Locate the cell with the specified text and output its (X, Y) center coordinate. 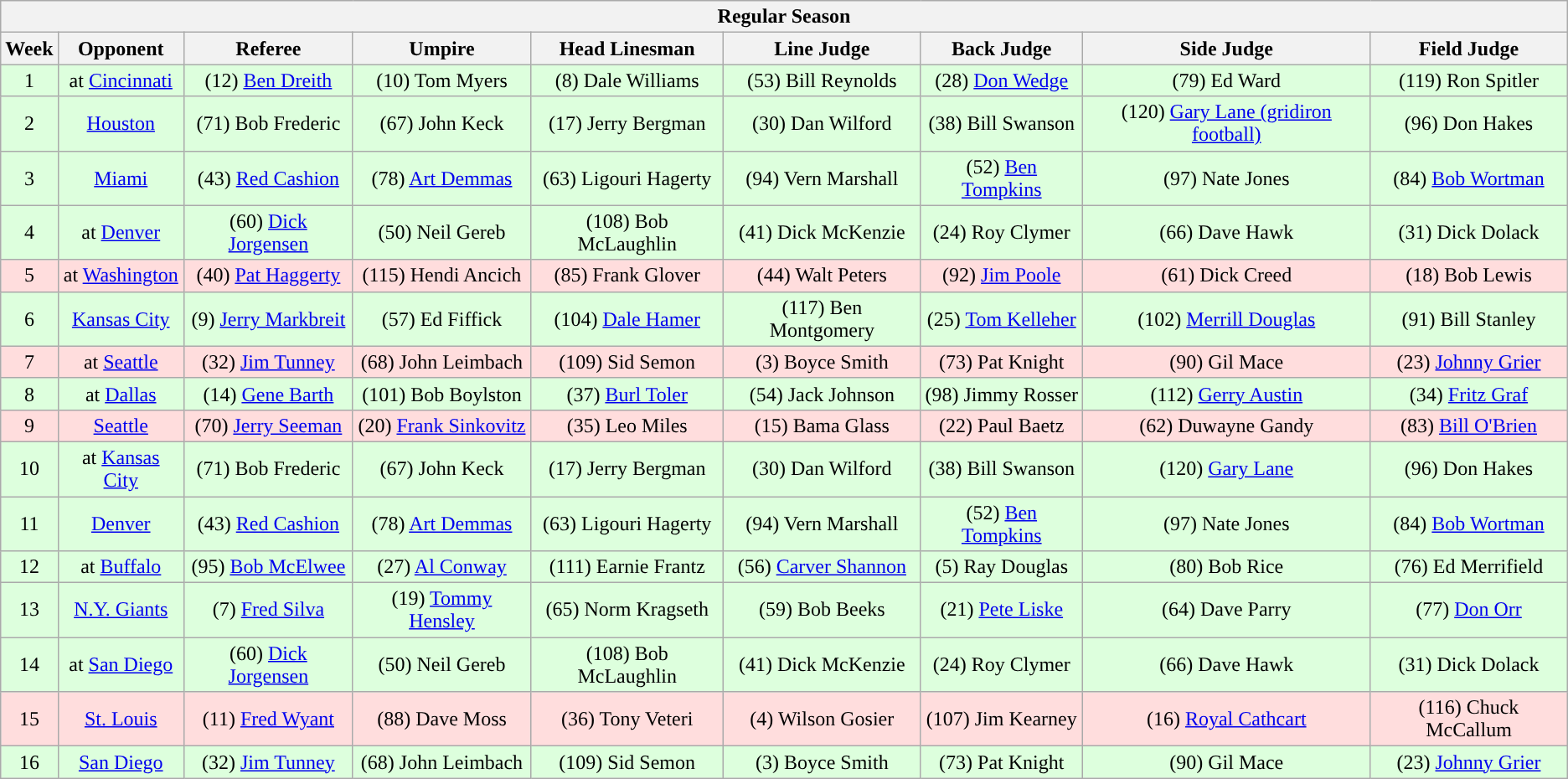
(120) Gary Lane (gridiron football) (1226, 124)
(102) Merrill Douglas (1226, 318)
(77) Don Orr (1469, 610)
(12) Ben Dreith (268, 80)
(65) Norm Kragseth (627, 610)
at Dallas (121, 394)
Regular Season (784, 17)
(98) Jimmy Rosser (1002, 394)
(107) Jim Kearney (1002, 719)
10 (29, 469)
(36) Tony Veteri (627, 719)
(54) Jack Johnson (823, 394)
(62) Duwayne Gandy (1226, 426)
(83) Bill O'Brien (1469, 426)
(40) Pat Haggerty (268, 276)
Umpire (441, 49)
(112) Gerry Austin (1226, 394)
at San Diego (121, 665)
(37) Burl Toler (627, 394)
(18) Bob Lewis (1469, 276)
(80) Bob Rice (1226, 567)
St. Louis (121, 719)
(120) Gary Lane (1226, 469)
Head Linesman (627, 49)
(88) Dave Moss (441, 719)
Seattle (121, 426)
(104) Dale Hamer (627, 318)
(11) Fred Wyant (268, 719)
2 (29, 124)
6 (29, 318)
8 (29, 394)
Opponent (121, 49)
5 (29, 276)
(111) Earnie Frantz (627, 567)
San Diego (121, 762)
(56) Carver Shannon (823, 567)
(119) Ron Spitler (1469, 80)
(35) Leo Miles (627, 426)
(4) Wilson Gosier (823, 719)
(91) Bill Stanley (1469, 318)
at Cincinnati (121, 80)
Referee (268, 49)
(14) Gene Barth (268, 394)
(15) Bama Glass (823, 426)
(25) Tom Kelleher (1002, 318)
(117) Ben Montgomery (823, 318)
(28) Don Wedge (1002, 80)
at Kansas City (121, 469)
4 (29, 233)
16 (29, 762)
(53) Bill Reynolds (823, 80)
7 (29, 362)
(61) Dick Creed (1226, 276)
Side Judge (1226, 49)
Line Judge (823, 49)
(9) Jerry Markbreit (268, 318)
(27) Al Conway (441, 567)
Field Judge (1469, 49)
Miami (121, 178)
12 (29, 567)
Week (29, 49)
9 (29, 426)
13 (29, 610)
(85) Frank Glover (627, 276)
(115) Hendi Ancich (441, 276)
(95) Bob McElwee (268, 567)
(5) Ray Douglas (1002, 567)
3 (29, 178)
at Denver (121, 233)
(19) Tommy Hensley (441, 610)
(34) Fritz Graf (1469, 394)
(22) Paul Baetz (1002, 426)
(7) Fred Silva (268, 610)
1 (29, 80)
Kansas City (121, 318)
(44) Walt Peters (823, 276)
(59) Bob Beeks (823, 610)
(79) Ed Ward (1226, 80)
(57) Ed Fiffick (441, 318)
11 (29, 523)
Back Judge (1002, 49)
(101) Bob Boylston (441, 394)
(70) Jerry Seeman (268, 426)
N.Y. Giants (121, 610)
(20) Frank Sinkovitz (441, 426)
(8) Dale Williams (627, 80)
at Seattle (121, 362)
(16) Royal Cathcart (1226, 719)
14 (29, 665)
Denver (121, 523)
(92) Jim Poole (1002, 276)
at Washington (121, 276)
Houston (121, 124)
15 (29, 719)
(76) Ed Merrifield (1469, 567)
(10) Tom Myers (441, 80)
(116) Chuck McCallum (1469, 719)
(21) Pete Liske (1002, 610)
(64) Dave Parry (1226, 610)
at Buffalo (121, 567)
